Pinpoint the cell where the given text exists, returning its (x, y) midpoint coordinate. 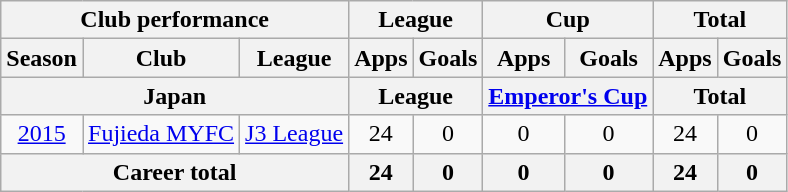
J3 League (294, 134)
Fujieda MYFC (160, 134)
2015 (42, 134)
Club performance (175, 20)
Emperor's Cup (568, 96)
Cup (568, 20)
Career total (175, 172)
Japan (175, 96)
Club (160, 58)
Season (42, 58)
